From the cell containing the given text, extract its center point as (X, Y) coordinate. 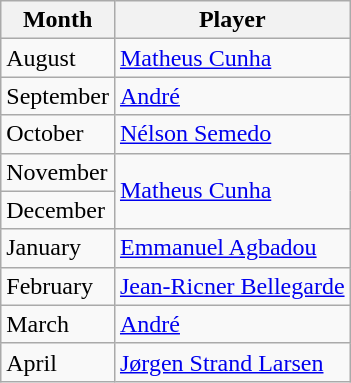
September (58, 96)
Jean‐Ricner Bellegarde (232, 286)
Jørgen Strand Larsen (232, 362)
August (58, 58)
November (58, 172)
December (58, 210)
April (58, 362)
October (58, 134)
Nélson Semedo (232, 134)
March (58, 324)
January (58, 248)
February (58, 286)
Player (232, 20)
Emmanuel Agbadou (232, 248)
Month (58, 20)
